For the text-containing cell, return its midpoint in [X, Y] coordinate format. 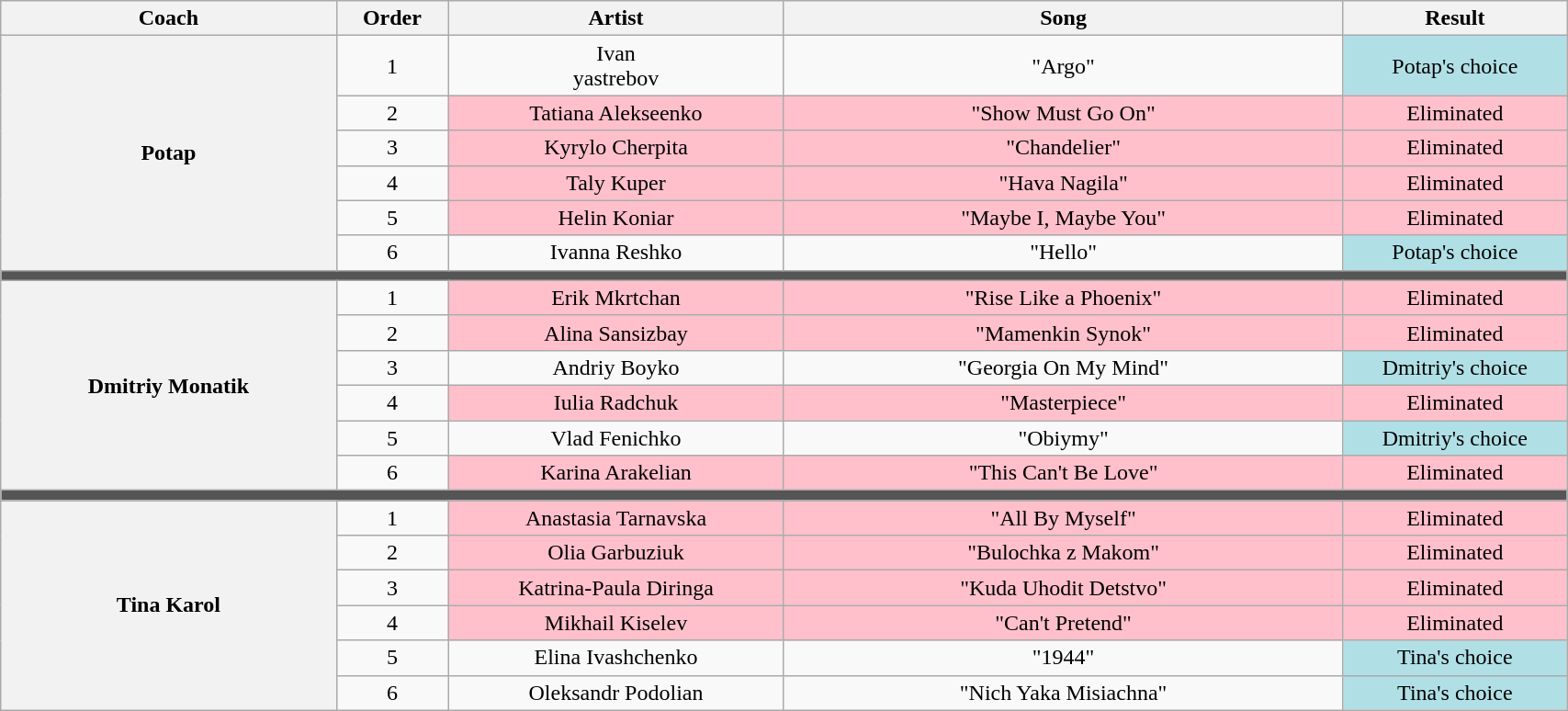
Anastasia Tarnavska [615, 518]
Result [1455, 18]
Vlad Fenichko [615, 438]
"Mamenkin Synok" [1064, 333]
"Masterpiece" [1064, 402]
"Obiymy" [1064, 438]
Taly Kuper [615, 183]
Dmitriy Monatik [169, 385]
"This Can't Be Love" [1064, 473]
"Argo" [1064, 66]
"1944" [1064, 658]
Elina Ivashchenko [615, 658]
"Hello" [1064, 253]
Kyrylo Cherpita [615, 148]
Andriy Boyko [615, 367]
Mikhail Kiselev [615, 623]
"Bulochka z Makom" [1064, 553]
"Chandelier" [1064, 148]
"All By Myself" [1064, 518]
"Show Must Go On" [1064, 113]
Katrina-Paula Diringa [615, 588]
Oleksandr Podolian [615, 693]
Tina Karol [169, 605]
Tatiana Alekseenko [615, 113]
Alina Sansizbay [615, 333]
"Kuda Uhodit Detstvo" [1064, 588]
Ivanyastrebov [615, 66]
Ivanna Reshko [615, 253]
Coach [169, 18]
Helin Koniar [615, 218]
Olia Garbuziuk [615, 553]
Artist [615, 18]
Potap [169, 152]
Erik Mkrtchan [615, 298]
Song [1064, 18]
"Nich Yaka Misiachna" [1064, 693]
"Hava Nagila" [1064, 183]
"Georgia On My Mind" [1064, 367]
"Rise Like a Phoenix" [1064, 298]
"Can't Pretend" [1064, 623]
Iulia Radchuk [615, 402]
Order [392, 18]
Karina Arakelian [615, 473]
"Maybe I, Maybe You" [1064, 218]
